Search for the cell housing the specified text and yield its (x, y) center coordinate. 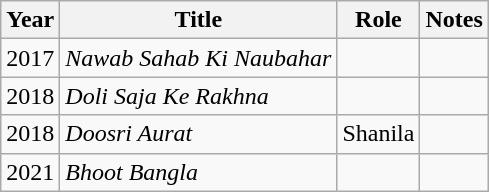
2017 (30, 58)
Nawab Sahab Ki Naubahar (198, 58)
Doli Saja Ke Rakhna (198, 96)
Role (378, 20)
Doosri Aurat (198, 134)
2021 (30, 172)
Title (198, 20)
Year (30, 20)
Shanila (378, 134)
Bhoot Bangla (198, 172)
Notes (454, 20)
